Find where the given text appears and provide that cell's center as [X, Y] coordinate. 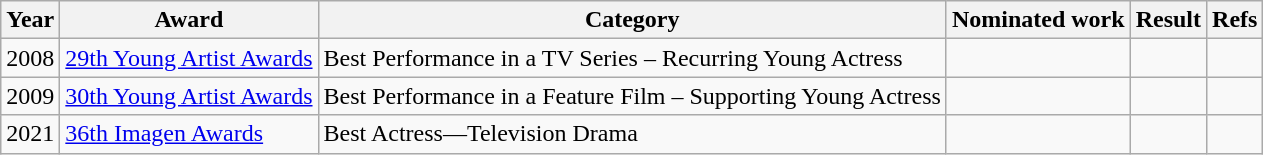
Result [1168, 20]
2021 [30, 134]
29th Young Artist Awards [189, 58]
2009 [30, 96]
2008 [30, 58]
30th Young Artist Awards [189, 96]
36th Imagen Awards [189, 134]
Year [30, 20]
Category [632, 20]
Award [189, 20]
Refs [1235, 20]
Best Performance in a TV Series – Recurring Young Actress [632, 58]
Best Performance in a Feature Film – Supporting Young Actress [632, 96]
Best Actress—Television Drama [632, 134]
Nominated work [1038, 20]
